Find where the given text appears and provide that cell's center as [X, Y] coordinate. 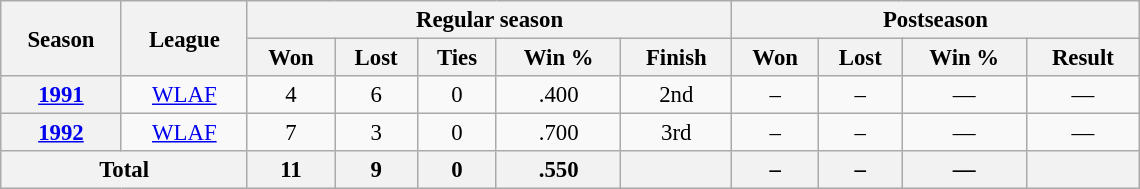
3 [376, 133]
6 [376, 95]
7 [290, 133]
Season [61, 38]
.400 [558, 95]
Regular season [489, 20]
11 [290, 170]
Postseason [936, 20]
1991 [61, 95]
.550 [558, 170]
League [184, 38]
Result [1084, 58]
.700 [558, 133]
2nd [676, 95]
9 [376, 170]
Ties [458, 58]
1992 [61, 133]
Finish [676, 58]
3rd [676, 133]
4 [290, 95]
Total [124, 170]
